Locate the cell with the specified text and output its [x, y] center coordinate. 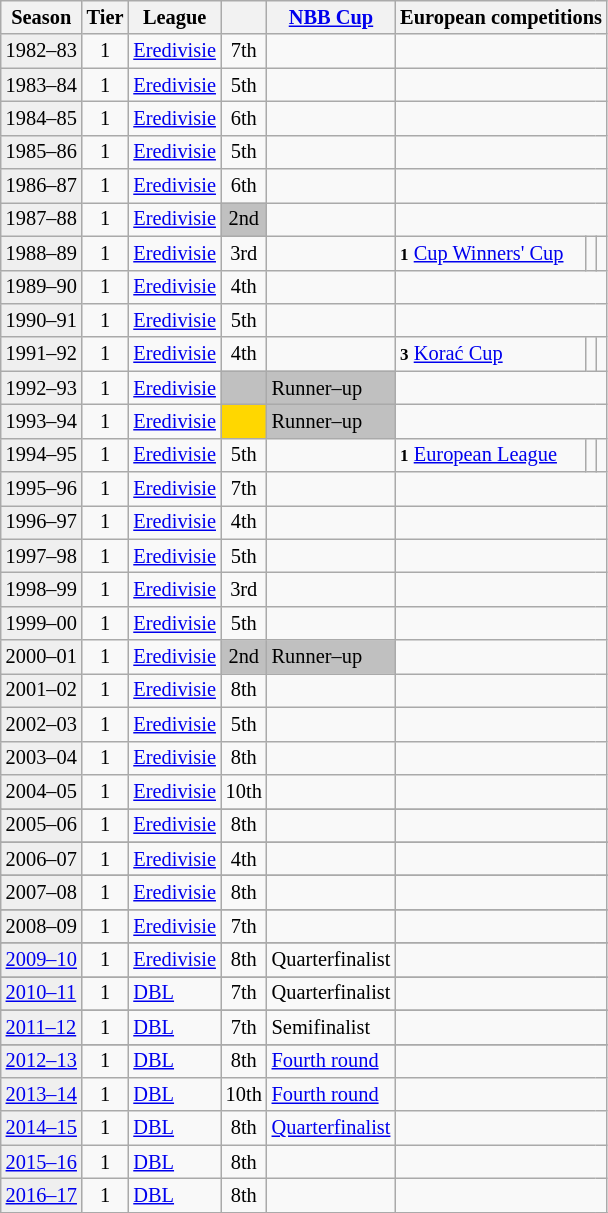
1983–84 [42, 85]
Tier [106, 17]
3 Korać Cup [490, 354]
2007–08 [42, 892]
2003–04 [42, 758]
2000–01 [42, 657]
2012–13 [42, 1061]
1996–97 [42, 522]
2001–02 [42, 690]
1990–91 [42, 320]
1999–00 [42, 623]
NBB Cup [332, 17]
1991–92 [42, 354]
2013–14 [42, 1094]
1997–98 [42, 556]
2014–15 [42, 1128]
2002–03 [42, 724]
1985–86 [42, 152]
European competitions [501, 17]
1984–85 [42, 118]
1993–94 [42, 421]
2009–10 [42, 960]
2008–09 [42, 926]
1988–89 [42, 253]
League [174, 17]
1989–90 [42, 287]
1 European League [490, 455]
2011–12 [42, 1027]
2016–17 [42, 1195]
1987–88 [42, 219]
1 Cup Winners' Cup [490, 253]
2010–11 [42, 993]
2015–16 [42, 1162]
2006–07 [42, 859]
1998–99 [42, 589]
1982–83 [42, 51]
2004–05 [42, 791]
1986–87 [42, 186]
2005–06 [42, 825]
1992–93 [42, 388]
1994–95 [42, 455]
1995–96 [42, 489]
Semifinalist [332, 1027]
Season [42, 17]
